Detect which cell encompasses the target text, then output its [x, y] center coordinate. 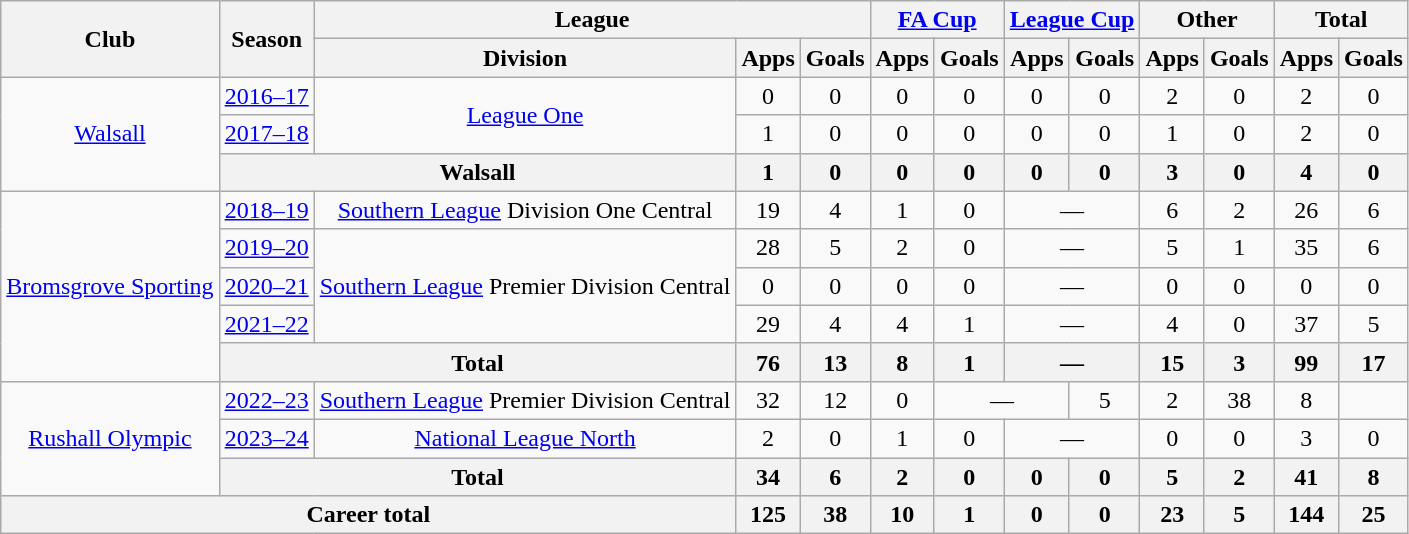
34 [768, 477]
12 [835, 400]
Rushall Olympic [110, 438]
25 [1374, 515]
2020–21 [266, 286]
2021–22 [266, 324]
29 [768, 324]
2016–17 [266, 96]
15 [1172, 362]
17 [1374, 362]
League One [525, 115]
Other [1207, 20]
League [592, 20]
144 [1306, 515]
35 [1306, 248]
Club [110, 39]
32 [768, 400]
National League North [525, 438]
37 [1306, 324]
Season [266, 39]
23 [1172, 515]
League Cup [1072, 20]
125 [768, 515]
99 [1306, 362]
76 [768, 362]
26 [1306, 210]
2019–20 [266, 248]
Career total [368, 515]
10 [902, 515]
Southern League Division One Central [525, 210]
19 [768, 210]
28 [768, 248]
13 [835, 362]
FA Cup [937, 20]
Bromsgrove Sporting [110, 286]
41 [1306, 477]
2022–23 [266, 400]
2018–19 [266, 210]
2017–18 [266, 134]
Division [525, 58]
2023–24 [266, 438]
